For the text-containing cell, return its midpoint in (X, Y) coordinate format. 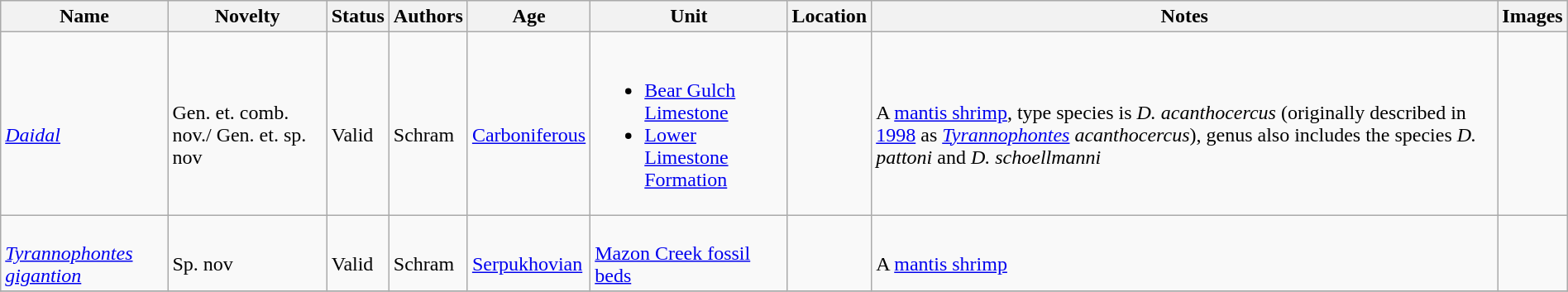
Daidal (84, 124)
Images (1532, 17)
Location (829, 17)
Age (528, 17)
Authors (428, 17)
Status (357, 17)
Notes (1184, 17)
Serpukhovian (528, 253)
Sp. nov (247, 253)
Tyrannophontes gigantion (84, 253)
Carboniferous (528, 124)
Novelty (247, 17)
A mantis shrimp (1184, 253)
Unit (689, 17)
Gen. et. comb. nov./ Gen. et. sp. nov (247, 124)
Mazon Creek fossil beds (689, 253)
Name (84, 17)
Bear Gulch LimestoneLower Limestone Formation (689, 124)
